Return the (X, Y) coordinate for the center point of the cell that contains the specified text.  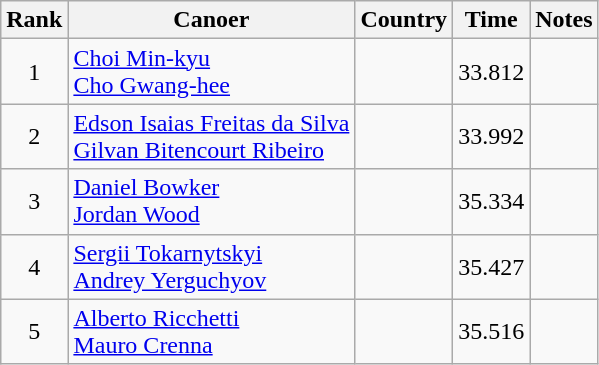
1 (34, 72)
33.992 (492, 136)
2 (34, 136)
4 (34, 266)
35.334 (492, 202)
Alberto RicchettiMauro Crenna (212, 332)
Notes (564, 20)
3 (34, 202)
Rank (34, 20)
33.812 (492, 72)
Canoer (212, 20)
5 (34, 332)
Daniel BowkerJordan Wood (212, 202)
Country (404, 20)
Choi Min-kyuCho Gwang-hee (212, 72)
Time (492, 20)
35.427 (492, 266)
Sergii TokarnytskyiAndrey Yerguchyov (212, 266)
Edson Isaias Freitas da SilvaGilvan Bitencourt Ribeiro (212, 136)
35.516 (492, 332)
